Return the (X, Y) coordinate for the center point of the cell that contains the specified text.  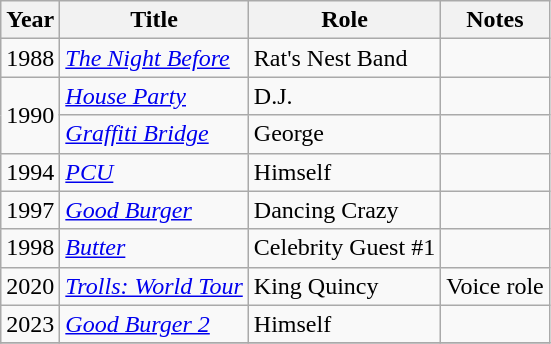
Celebrity Guest #1 (344, 248)
Rat's Nest Band (344, 58)
Good Burger 2 (154, 324)
Good Burger (154, 210)
D.J. (344, 96)
2020 (30, 286)
George (344, 134)
King Quincy (344, 286)
1997 (30, 210)
Role (344, 20)
1998 (30, 248)
Notes (496, 20)
2023 (30, 324)
Dancing Crazy (344, 210)
Trolls: World Tour (154, 286)
1988 (30, 58)
House Party (154, 96)
Voice role (496, 286)
Butter (154, 248)
1994 (30, 172)
1990 (30, 115)
Title (154, 20)
Graffiti Bridge (154, 134)
The Night Before (154, 58)
Year (30, 20)
PCU (154, 172)
